Return the [X, Y] coordinate for the center point of the cell that contains the specified text.  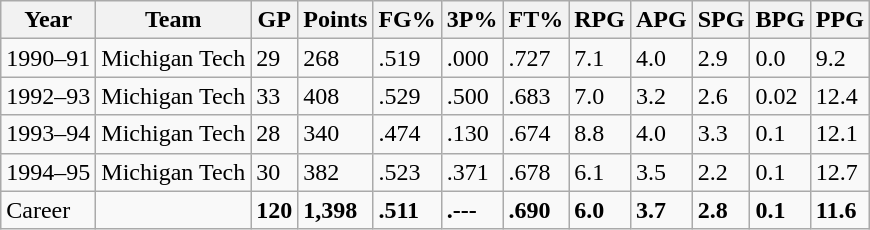
30 [274, 172]
.500 [472, 96]
Team [174, 20]
GP [274, 20]
12.4 [840, 96]
1,398 [336, 210]
1992–93 [48, 96]
3.7 [661, 210]
12.7 [840, 172]
268 [336, 58]
340 [336, 134]
.130 [472, 134]
Year [48, 20]
6.0 [600, 210]
7.0 [600, 96]
.--- [472, 210]
0.02 [780, 96]
BPG [780, 20]
382 [336, 172]
6.1 [600, 172]
.474 [407, 134]
3.2 [661, 96]
.523 [407, 172]
APG [661, 20]
.727 [536, 58]
12.1 [840, 134]
3.5 [661, 172]
33 [274, 96]
29 [274, 58]
3P% [472, 20]
.674 [536, 134]
RPG [600, 20]
.683 [536, 96]
3.3 [721, 134]
.511 [407, 210]
0.0 [780, 58]
.519 [407, 58]
7.1 [600, 58]
2.9 [721, 58]
.371 [472, 172]
120 [274, 210]
2.2 [721, 172]
FT% [536, 20]
.678 [536, 172]
28 [274, 134]
.529 [407, 96]
11.6 [840, 210]
1993–94 [48, 134]
408 [336, 96]
SPG [721, 20]
9.2 [840, 58]
2.6 [721, 96]
.000 [472, 58]
1990–91 [48, 58]
PPG [840, 20]
.690 [536, 210]
Points [336, 20]
Career [48, 210]
1994–95 [48, 172]
2.8 [721, 210]
FG% [407, 20]
8.8 [600, 134]
